Output the (X, Y) coordinate of the center of the cell containing the given text.  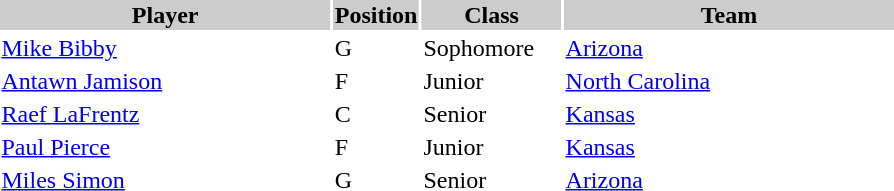
Paul Pierce (165, 147)
North Carolina (729, 81)
Team (729, 15)
Player (165, 15)
Antawn Jamison (165, 81)
C (376, 114)
Mike Bibby (165, 48)
Position (376, 15)
Class (492, 15)
Senior (492, 114)
Arizona (729, 48)
Raef LaFrentz (165, 114)
Sophomore (492, 48)
G (376, 48)
